For the text-containing cell, return its midpoint in (X, Y) coordinate format. 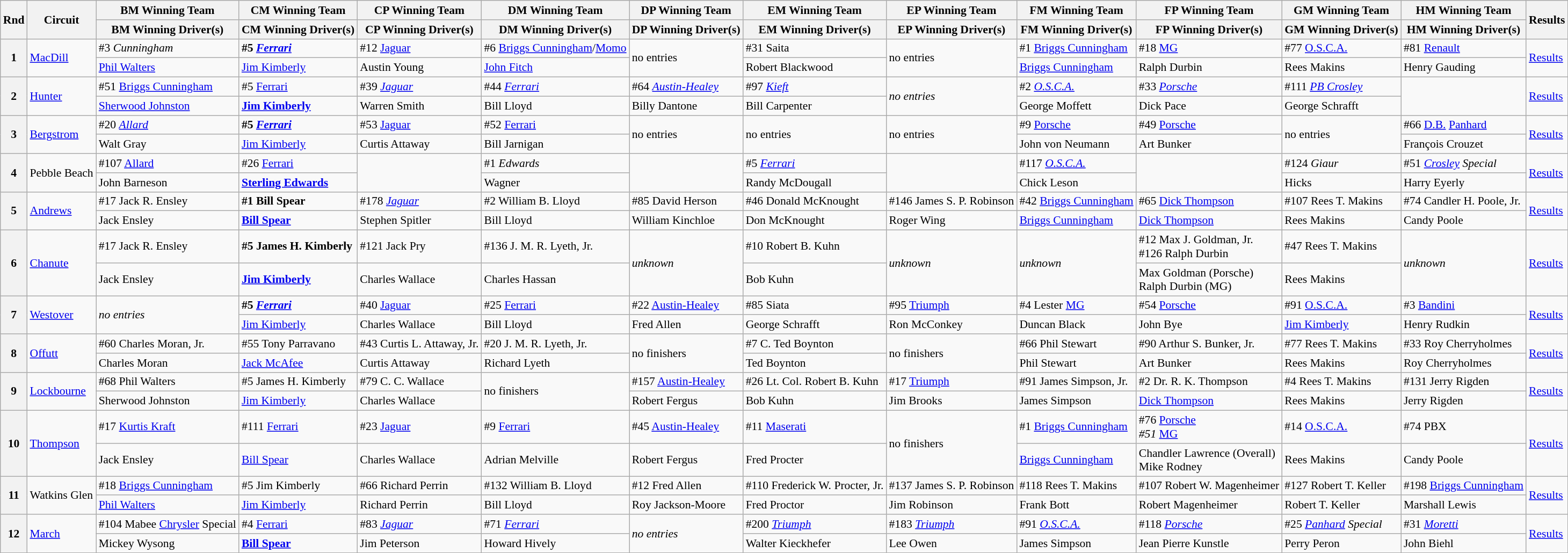
#132 William B. Lloyd (555, 486)
#111 Ferrari (298, 427)
7 (14, 315)
#2 William B. Lloyd (555, 201)
#64 Austin-Healey (686, 87)
Wagner (555, 183)
#2 O.S.C.A. (1076, 87)
Andrews (61, 210)
#17 Triumph (952, 382)
Perry Peron (1341, 543)
#4 Rees T. Makins (1341, 382)
#97 Kieft (815, 87)
HM Winning Team (1464, 10)
CM Winning Driver(s) (298, 30)
Chandler Lawrence (Overall) Mike Rodney (1209, 460)
9 (14, 391)
#49 Porsche (1209, 125)
Westover (61, 315)
#95 Triumph (952, 305)
Robert T. Keller (1341, 505)
#33 Roy Cherryholmes (1464, 344)
#12 Jaguar (419, 48)
François Crouzet (1464, 144)
#55 Tony Parravano (298, 344)
#66 Richard Perrin (419, 486)
Harry Eyerly (1464, 183)
#157 Austin-Healey (686, 382)
#65 Dick Thompson (1209, 201)
Henry Rudkin (1464, 325)
#23 Jaguar (419, 427)
Bill Carpenter (815, 106)
#60 Charles Moran, Jr. (168, 344)
#25 Panhard Special (1341, 524)
#4 Ferrari (298, 524)
#85 Siata (815, 305)
#74 Candler H. Poole, Jr. (1464, 201)
Robert Magenheimer (1209, 505)
#26 Lt. Col. Robert B. Kuhn (815, 382)
#68 Phil Walters (168, 382)
#18 Briggs Cunningham (168, 486)
Marshall Lewis (1464, 505)
#74 PBX (1464, 427)
#198 Briggs Cunningham (1464, 486)
#1 Edwards (555, 163)
#10 Robert B. Kuhn (815, 247)
#107 Rees T. Makins (1341, 201)
Hicks (1341, 183)
#90 Arthur S. Bunker, Jr. (1209, 344)
John Bye (1209, 325)
#4 Lester MG (1076, 305)
#110 Frederick W. Procter, Jr. (815, 486)
#47 Rees T. Makins (1341, 247)
CM Winning Team (298, 10)
DP Winning Driver(s) (686, 30)
FM Winning Driver(s) (1076, 30)
11 (14, 495)
Frank Bott (1076, 505)
Austin Young (419, 68)
FP Winning Team (1209, 10)
Fred Procter (815, 460)
Lockbourne (61, 391)
Dick Pace (1209, 106)
Circuit (61, 19)
#39 Jaguar (419, 87)
Jean Pierre Kunstle (1209, 543)
#46 Donald McKnought (815, 201)
Bergstrom (61, 134)
DP Winning Team (686, 10)
#124 Giaur (1341, 163)
HM Winning Driver(s) (1464, 30)
#31 Moretti (1464, 524)
#118 Rees T. Makins (1076, 486)
Chick Leson (1076, 183)
Adrian Melville (555, 460)
Lee Owen (952, 543)
#111 PB Crosley (1341, 87)
John von Neumann (1076, 144)
#91 James Simpson, Jr. (1076, 382)
#136 J. M. R. Lyeth, Jr. (555, 247)
#79 C. C. Wallace (419, 382)
#44 Ferrari (555, 87)
#51 Briggs Cunningham (168, 87)
Fred Allen (686, 325)
Charles Hassan (555, 279)
Jack McAfee (298, 363)
Henry Gauding (1464, 68)
#104 Mabee Chrysler Special (168, 524)
#40 Jaguar (419, 305)
March (61, 534)
EP Winning Team (952, 10)
#107 Robert W. Magenheimer (1209, 486)
DM Winning Driver(s) (555, 30)
#146 James S. P. Robinson (952, 201)
Bill Jarnigan (555, 144)
#127 Robert T. Keller (1341, 486)
#18 MG (1209, 48)
Jerry Rigden (1464, 401)
Stephen Spitler (419, 221)
Warren Smith (419, 106)
#6 Briggs Cunningham/Momo (555, 48)
Hunter (61, 97)
BM Winning Driver(s) (168, 30)
Mickey Wysong (168, 543)
Jim Robinson (952, 505)
Max Goldman (Porsche) Ralph Durbin (MG) (1209, 279)
Billy Dantone (686, 106)
John Barneson (168, 183)
#33 Porsche (1209, 87)
2 (14, 97)
Jim Brooks (952, 401)
EM Winning Driver(s) (815, 30)
#183 Triumph (952, 524)
#45 Austin-Healey (686, 427)
#17 Kurtis Kraft (168, 427)
Phil Stewart (1076, 363)
Sterling Edwards (298, 183)
Fred Proctor (815, 505)
#20 J. M. R. Lyeth, Jr. (555, 344)
#26 Ferrari (298, 163)
Charles Moran (168, 363)
Richard Lyeth (555, 363)
5 (14, 210)
#25 Ferrari (555, 305)
FP Winning Driver(s) (1209, 30)
John Biehl (1464, 543)
#131 Jerry Rigden (1464, 382)
William Kinchloe (686, 221)
Howard Hively (555, 543)
Ralph Durbin (1209, 68)
1 (14, 58)
#3 Cunningham (168, 48)
#12 Fred Allen (686, 486)
Roy Cherryholmes (1464, 363)
Roger Wing (952, 221)
DM Winning Team (555, 10)
#121 Jack Pry (419, 247)
#3 Bandini (1464, 305)
#42 Briggs Cunningham (1076, 201)
John Fitch (555, 68)
FM Winning Team (1076, 10)
#43 Curtis L. Attaway, Jr. (419, 344)
#137 James S. P. Robinson (952, 486)
Richard Perrin (419, 505)
#2 Dr. R. K. Thompson (1209, 382)
6 (14, 263)
Walt Gray (168, 144)
Chanute (61, 263)
Thompson (61, 443)
EP Winning Driver(s) (952, 30)
#178 Jaguar (419, 201)
#9 Ferrari (555, 427)
#85 David Herson (686, 201)
Rnd (14, 19)
#11 Maserati (815, 427)
#12 Max J. Goldman, Jr.#126 Ralph Durbin (1209, 247)
#118 Porsche (1209, 524)
#76 Porsche#51 MG (1209, 427)
4 (14, 173)
#51 Crosley Special (1464, 163)
Ron McConkey (952, 325)
Randy McDougall (815, 183)
Jim Peterson (419, 543)
#77 O.S.C.A. (1341, 48)
#5 Jim Kimberly (298, 486)
Don McKnought (815, 221)
#54 Porsche (1209, 305)
#66 D.B. Panhard (1464, 125)
#107 Allard (168, 163)
8 (14, 353)
#117 O.S.C.A. (1076, 163)
#7 C. Ted Boynton (815, 344)
Duncan Black (1076, 325)
12 (14, 534)
MacDill (61, 58)
EM Winning Team (815, 10)
Offutt (61, 353)
3 (14, 134)
10 (14, 443)
#83 Jaguar (419, 524)
#200 Triumph (815, 524)
Watkins Glen (61, 495)
#71 Ferrari (555, 524)
Pebble Beach (61, 173)
#20 Allard (168, 125)
Walter Kieckhefer (815, 543)
#52 Ferrari (555, 125)
#31 Saita (815, 48)
#9 Porsche (1076, 125)
BM Winning Team (168, 10)
#1 Bill Spear (298, 201)
GM Winning Driver(s) (1341, 30)
#22 Austin-Healey (686, 305)
George Moffett (1076, 106)
CP Winning Driver(s) (419, 30)
#66 Phil Stewart (1076, 344)
#81 Renault (1464, 48)
#77 Rees T. Makins (1341, 344)
#14 O.S.C.A. (1341, 427)
Roy Jackson-Moore (686, 505)
Robert Blackwood (815, 68)
Ted Boynton (815, 363)
GM Winning Team (1341, 10)
CP Winning Team (419, 10)
#53 Jaguar (419, 125)
